Scan for the cell matching the given text and deliver its [x, y] coordinate at center. 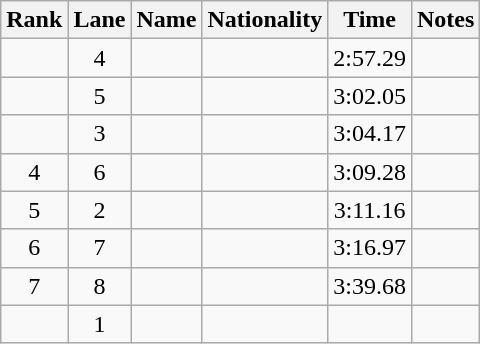
3:11.16 [370, 210]
3:09.28 [370, 172]
8 [100, 286]
3:39.68 [370, 286]
Lane [100, 20]
Rank [34, 20]
Nationality [265, 20]
2 [100, 210]
Time [370, 20]
Notes [445, 20]
3:04.17 [370, 134]
3 [100, 134]
3:02.05 [370, 96]
2:57.29 [370, 58]
3:16.97 [370, 248]
Name [166, 20]
1 [100, 324]
